Capture the cell that displays the provided text and extract its (x, y) central coordinate. 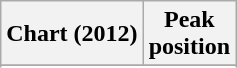
Peakposition (189, 34)
Chart (2012) (72, 34)
